Identify which cell holds the provided text, then report its (x, y) central coordinate. 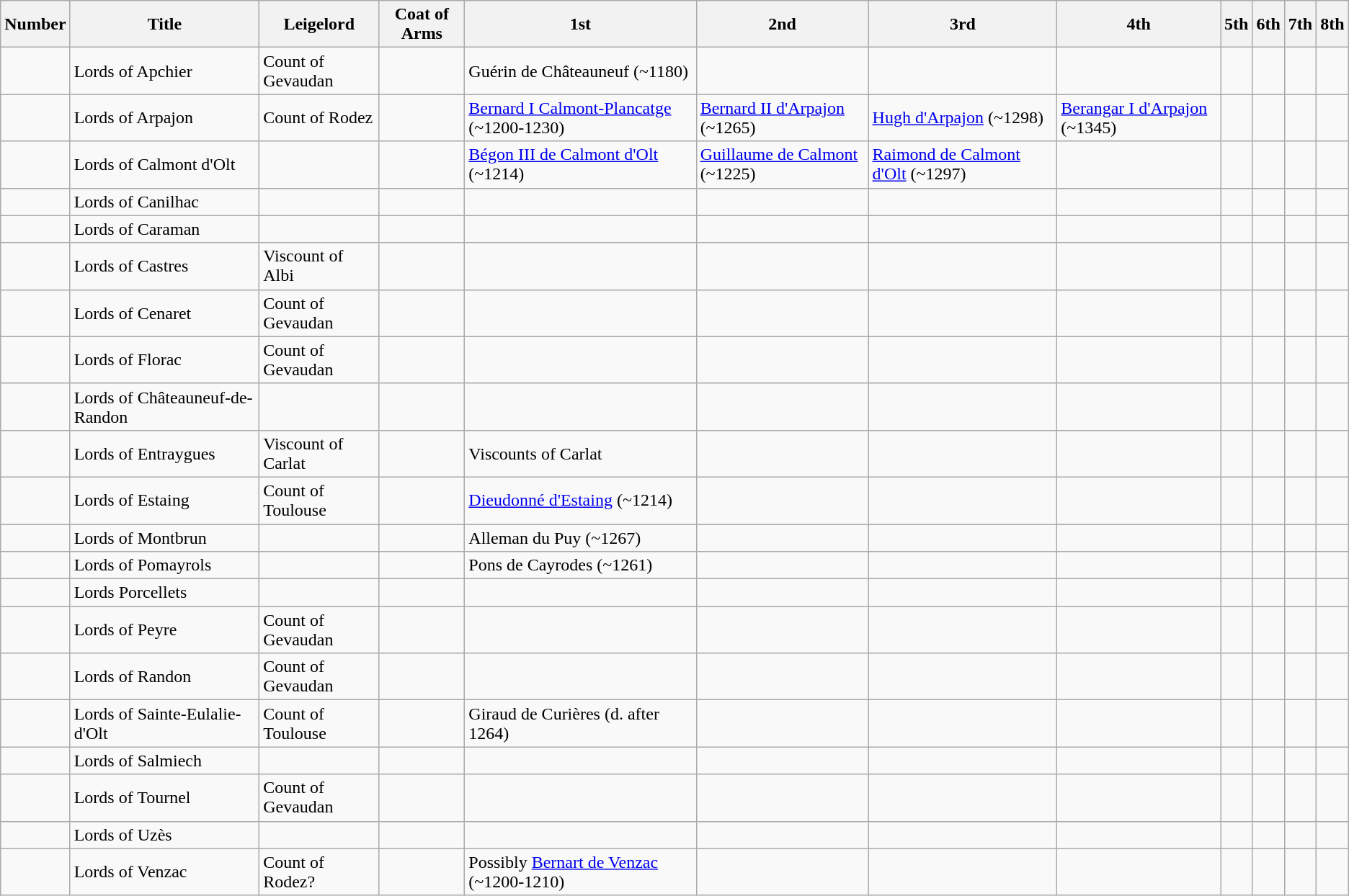
Bégon III de Calmont d'Olt (~1214) (581, 164)
Coat of Arms (422, 24)
Lords of Calmont d'Olt (164, 164)
Leigelord (319, 24)
Lords of Cenaret (164, 313)
Lords of Florac (164, 360)
Lords of Sainte-Eulalie-d'Olt (164, 723)
Lords of Venzac (164, 872)
Lords of Castres (164, 266)
Lords of Randon (164, 677)
Lords of Entraygues (164, 454)
Guillaume de Calmont (~1225) (783, 164)
Lords of Uzès (164, 835)
Lords of Salmiech (164, 761)
Count of Rodez? (319, 872)
Raimond de Calmont d'Olt (~1297) (963, 164)
Guérin de Châteauneuf (~1180) (581, 71)
Viscount of Albi (319, 266)
Lords of Caraman (164, 229)
Bernard II d'Arpajon (~1265) (783, 118)
Viscount of Carlat (319, 454)
1st (581, 24)
Viscounts of Carlat (581, 454)
Bernard I Calmont-Plancatge (~1200-1230) (581, 118)
Count of Rodez (319, 118)
Lords of Montbrun (164, 538)
Dieudonné d'Estaing (~1214) (581, 500)
Lords Porcellets (164, 593)
Title (164, 24)
6th (1268, 24)
Giraud de Curières (d. after 1264) (581, 723)
Lords of Apchier (164, 71)
Lords of Arpajon (164, 118)
Lords of Tournel (164, 798)
Pons de Cayrodes (~1261) (581, 565)
Number (35, 24)
4th (1139, 24)
8th (1333, 24)
Lords of Châteauneuf-de-Randon (164, 406)
Possibly Bernart de Venzac (~1200-1210) (581, 872)
Alleman du Puy (~1267) (581, 538)
7th (1300, 24)
Lords of Estaing (164, 500)
3rd (963, 24)
Lords of Peyre (164, 630)
Lords of Canilhac (164, 202)
5th (1237, 24)
Lords of Pomayrols (164, 565)
2nd (783, 24)
Berangar I d'Arpajon (~1345) (1139, 118)
Hugh d'Arpajon (~1298) (963, 118)
